Provide the (x, y) coordinate of the cell's center where the given text is located.  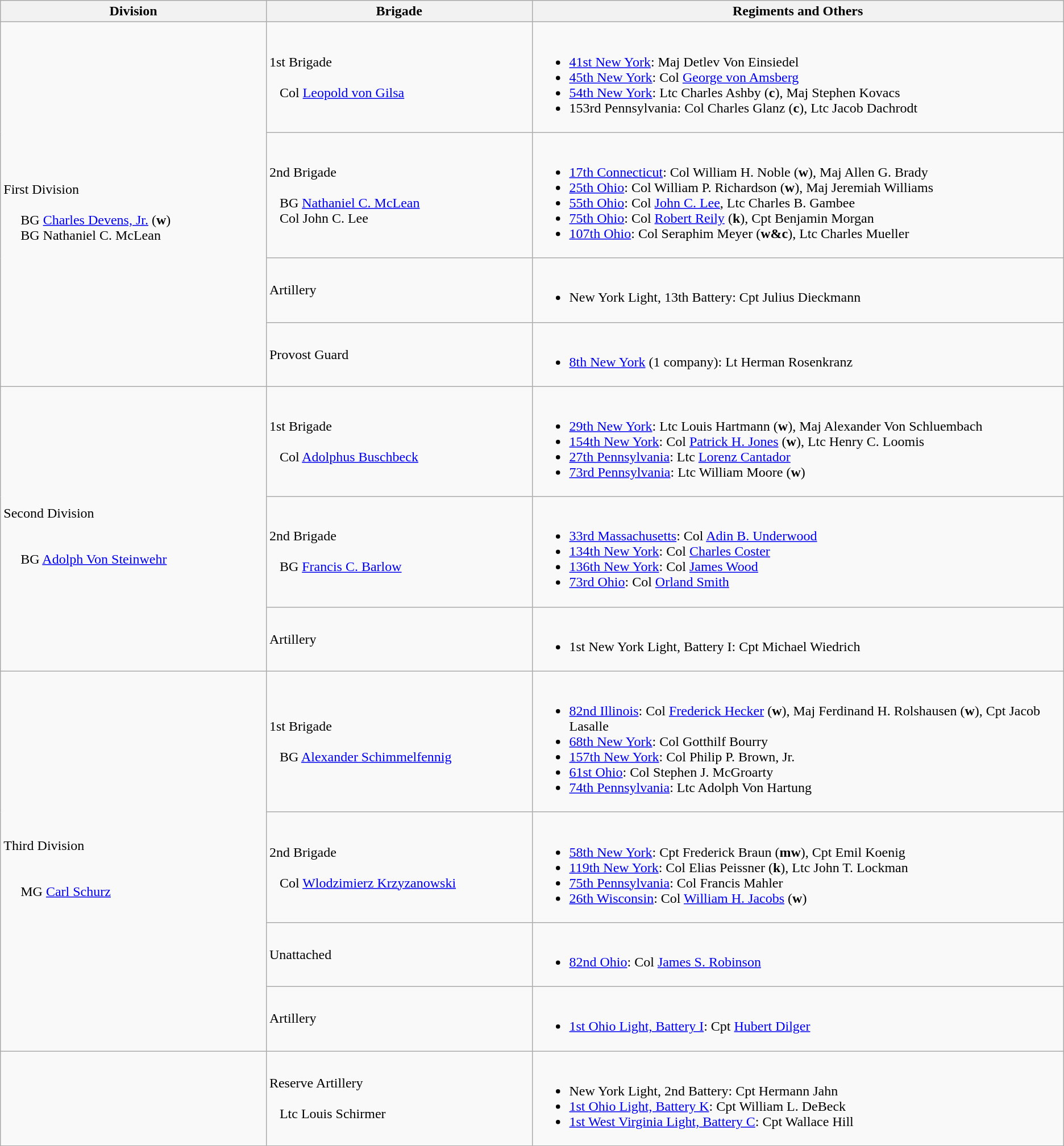
1st Ohio Light, Battery I: Cpt Hubert Dilger (798, 1018)
Reserve Artillery Ltc Louis Schirmer (399, 1099)
Third Division MG Carl Schurz (134, 861)
2nd Brigade BG Nathaniel C. McLean Col John C. Lee (399, 195)
Brigade (399, 11)
Provost Guard (399, 355)
1st Brigade BG Alexander Schimmelfennig (399, 741)
1st Brigade Col Adolphus Buschbeck (399, 441)
8th New York (1 company): Lt Herman Rosenkranz (798, 355)
Unattached (399, 955)
2nd Brigade BG Francis C. Barlow (399, 552)
1st Brigade Col Leopold von Gilsa (399, 77)
Regiments and Others (798, 11)
1st New York Light, Battery I: Cpt Michael Wiedrich (798, 639)
82nd Ohio: Col James S. Robinson (798, 955)
First Division BG Charles Devens, Jr. (w) BG Nathaniel C. McLean (134, 205)
New York Light, 2nd Battery: Cpt Hermann Jahn1st Ohio Light, Battery K: Cpt William L. DeBeck1st West Virginia Light, Battery C: Cpt Wallace Hill (798, 1099)
Division (134, 11)
New York Light, 13th Battery: Cpt Julius Dieckmann (798, 290)
Second Division BG Adolph Von Steinwehr (134, 528)
33rd Massachusetts: Col Adin B. Underwood134th New York: Col Charles Coster136th New York: Col James Wood73rd Ohio: Col Orland Smith (798, 552)
2nd Brigade Col Wlodzimierz Krzyzanowski (399, 867)
